From the cell containing the given text, extract its center point as (x, y) coordinate. 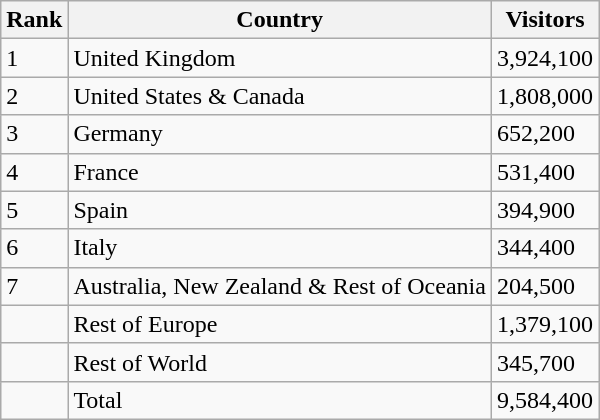
Germany (280, 134)
United Kingdom (280, 58)
Australia, New Zealand & Rest of Oceania (280, 286)
France (280, 172)
Rest of World (280, 362)
Italy (280, 248)
3,924,100 (544, 58)
7 (34, 286)
3 (34, 134)
Country (280, 20)
5 (34, 210)
345,700 (544, 362)
Visitors (544, 20)
Rank (34, 20)
1,808,000 (544, 96)
Spain (280, 210)
1,379,100 (544, 324)
652,200 (544, 134)
6 (34, 248)
2 (34, 96)
Total (280, 400)
344,400 (544, 248)
United States & Canada (280, 96)
9,584,400 (544, 400)
Rest of Europe (280, 324)
4 (34, 172)
204,500 (544, 286)
1 (34, 58)
394,900 (544, 210)
531,400 (544, 172)
